Return the (x, y) coordinate for the center point of the cell that contains the specified text.  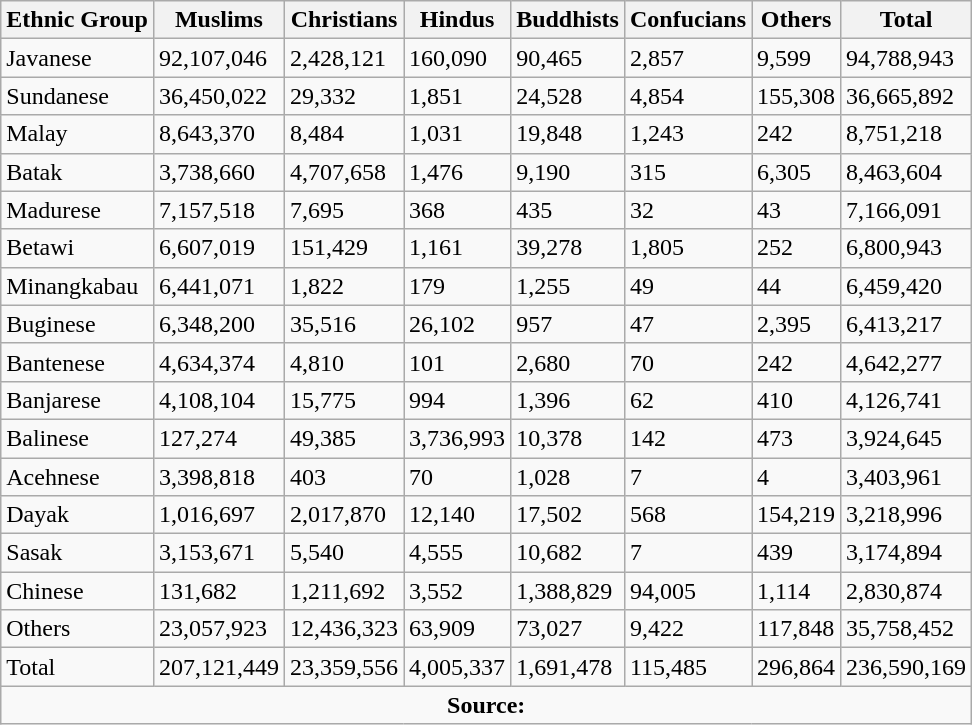
1,031 (458, 134)
4,642,277 (906, 362)
3,924,645 (906, 438)
4,854 (688, 96)
47 (688, 324)
43 (796, 210)
Confucians (688, 20)
6,607,019 (218, 248)
29,332 (344, 96)
403 (344, 477)
Banjarese (78, 400)
Dayak (78, 515)
3,738,660 (218, 172)
6,459,420 (906, 286)
6,441,071 (218, 286)
62 (688, 400)
94,005 (688, 591)
3,174,894 (906, 553)
8,751,218 (906, 134)
32 (688, 210)
36,665,892 (906, 96)
957 (568, 324)
6,413,217 (906, 324)
Madurese (78, 210)
Ethnic Group (78, 20)
8,643,370 (218, 134)
368 (458, 210)
2,017,870 (344, 515)
92,107,046 (218, 58)
4,126,741 (906, 400)
6,800,943 (906, 248)
1,822 (344, 286)
8,463,604 (906, 172)
131,682 (218, 591)
24,528 (568, 96)
1,161 (458, 248)
Minangkabau (78, 286)
26,102 (458, 324)
Acehnese (78, 477)
410 (796, 400)
19,848 (568, 134)
12,436,323 (344, 629)
5,540 (344, 553)
12,140 (458, 515)
3,218,996 (906, 515)
15,775 (344, 400)
Buddhists (568, 20)
1,388,829 (568, 591)
4,555 (458, 553)
1,016,697 (218, 515)
44 (796, 286)
1,851 (458, 96)
Buginese (78, 324)
127,274 (218, 438)
Balinese (78, 438)
10,682 (568, 553)
9,422 (688, 629)
Sasak (78, 553)
568 (688, 515)
49 (688, 286)
1,255 (568, 286)
Chinese (78, 591)
4 (796, 477)
8,484 (344, 134)
155,308 (796, 96)
Batak (78, 172)
473 (796, 438)
9,599 (796, 58)
435 (568, 210)
Betawi (78, 248)
23,057,923 (218, 629)
Source: (486, 705)
117,848 (796, 629)
35,758,452 (906, 629)
4,707,658 (344, 172)
7,166,091 (906, 210)
17,502 (568, 515)
9,190 (568, 172)
151,429 (344, 248)
63,909 (458, 629)
49,385 (344, 438)
315 (688, 172)
4,810 (344, 362)
Muslims (218, 20)
4,005,337 (458, 667)
1,805 (688, 248)
73,027 (568, 629)
1,476 (458, 172)
115,485 (688, 667)
236,590,169 (906, 667)
Malay (78, 134)
154,219 (796, 515)
Javanese (78, 58)
7,157,518 (218, 210)
3,403,961 (906, 477)
994 (458, 400)
6,348,200 (218, 324)
Sundanese (78, 96)
179 (458, 286)
252 (796, 248)
296,864 (796, 667)
1,396 (568, 400)
1,243 (688, 134)
1,028 (568, 477)
1,691,478 (568, 667)
2,395 (796, 324)
1,211,692 (344, 591)
2,857 (688, 58)
Hindus (458, 20)
142 (688, 438)
2,680 (568, 362)
39,278 (568, 248)
10,378 (568, 438)
23,359,556 (344, 667)
2,428,121 (344, 58)
7,695 (344, 210)
3,552 (458, 591)
3,736,993 (458, 438)
Christians (344, 20)
4,634,374 (218, 362)
6,305 (796, 172)
101 (458, 362)
36,450,022 (218, 96)
2,830,874 (906, 591)
3,153,671 (218, 553)
4,108,104 (218, 400)
160,090 (458, 58)
Bantenese (78, 362)
35,516 (344, 324)
3,398,818 (218, 477)
439 (796, 553)
207,121,449 (218, 667)
1,114 (796, 591)
94,788,943 (906, 58)
90,465 (568, 58)
